Pinpoint the cell where the given text exists, returning its (X, Y) midpoint coordinate. 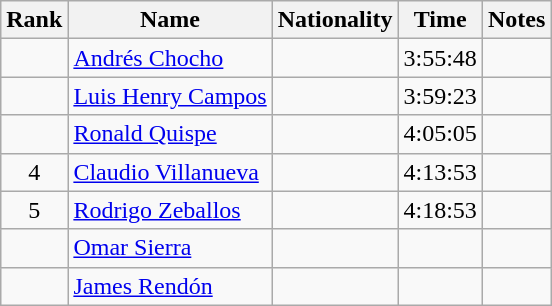
Time (440, 20)
5 (34, 210)
4 (34, 172)
Luis Henry Campos (170, 96)
3:55:48 (440, 58)
Ronald Quispe (170, 134)
Claudio Villanueva (170, 172)
Nationality (335, 20)
Name (170, 20)
3:59:23 (440, 96)
4:13:53 (440, 172)
Rank (34, 20)
Andrés Chocho (170, 58)
James Rendón (170, 286)
4:18:53 (440, 210)
Notes (516, 20)
Omar Sierra (170, 248)
4:05:05 (440, 134)
Rodrigo Zeballos (170, 210)
